Search for the cell housing the specified text and yield its [X, Y] center coordinate. 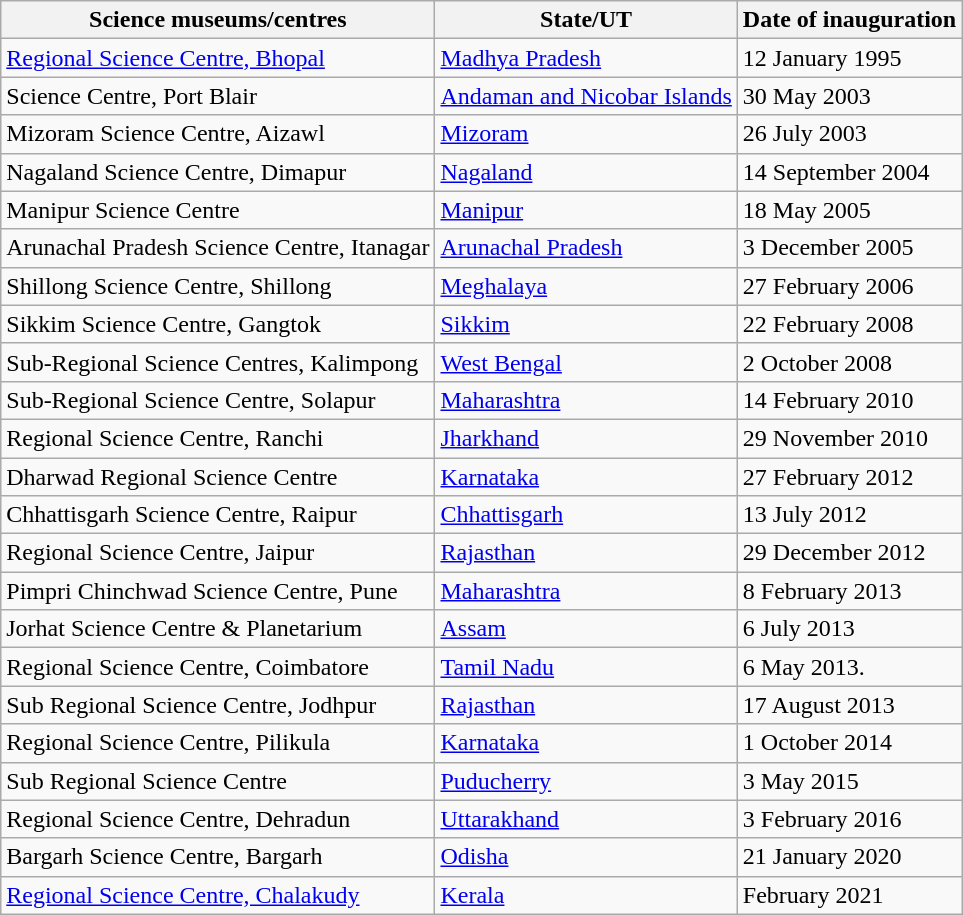
Sikkim Science Centre, Gangtok [218, 324]
Science museums/centres [218, 20]
Regional Science Centre, Jaipur [218, 553]
State/UT [586, 20]
Puducherry [586, 781]
Manipur [586, 210]
12 January 1995 [849, 58]
Manipur Science Centre [218, 210]
Sub Regional Science Centre [218, 781]
8 February 2013 [849, 591]
1 October 2014 [849, 743]
Sub Regional Science Centre, Jodhpur [218, 705]
Regional Science Centre, Ranchi [218, 438]
2 October 2008 [849, 362]
Chhattisgarh [586, 515]
18 May 2005 [849, 210]
Bargarh Science Centre, Bargarh [218, 857]
Odisha [586, 857]
Regional Science Centre, Pilikula [218, 743]
6 July 2013 [849, 629]
Sub-Regional Science Centres, Kalimpong [218, 362]
Regional Science Centre, Coimbatore [218, 667]
Regional Science Centre, Bhopal [218, 58]
Arunachal Pradesh [586, 248]
6 May 2013. [849, 667]
Shillong Science Centre, Shillong [218, 286]
February 2021 [849, 895]
27 February 2012 [849, 477]
22 February 2008 [849, 324]
Nagaland [586, 172]
Tamil Nadu [586, 667]
Chhattisgarh Science Centre, Raipur [218, 515]
Meghalaya [586, 286]
Madhya Pradesh [586, 58]
Sub-Regional Science Centre, Solapur [218, 400]
Mizoram [586, 134]
27 February 2006 [849, 286]
Uttarakhand [586, 819]
Regional Science Centre, Dehradun [218, 819]
29 November 2010 [849, 438]
17 August 2013 [849, 705]
14 September 2004 [849, 172]
Andaman and Nicobar Islands [586, 96]
Pimpri Chinchwad Science Centre, Pune [218, 591]
Science Centre, Port Blair [218, 96]
Jorhat Science Centre & Planetarium [218, 629]
14 February 2010 [849, 400]
Regional Science Centre, Chalakudy [218, 895]
Kerala [586, 895]
13 July 2012 [849, 515]
Arunachal Pradesh Science Centre, Itanagar [218, 248]
Assam [586, 629]
Mizoram Science Centre, Aizawl [218, 134]
Sikkim [586, 324]
26 July 2003 [849, 134]
3 May 2015 [849, 781]
21 January 2020 [849, 857]
Jharkhand [586, 438]
3 February 2016 [849, 819]
3 December 2005 [849, 248]
Dharwad Regional Science Centre [218, 477]
30 May 2003 [849, 96]
Nagaland Science Centre, Dimapur [218, 172]
West Bengal [586, 362]
29 December 2012 [849, 553]
Date of inauguration [849, 20]
